Find where the given text appears and provide that cell's center as (x, y) coordinate. 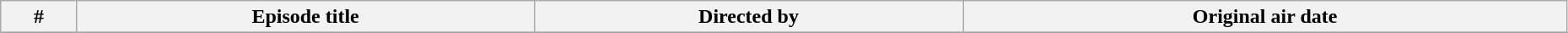
Original air date (1265, 17)
Episode title (305, 17)
Directed by (749, 17)
# (39, 17)
